Scan for the cell matching the given text and deliver its [x, y] coordinate at center. 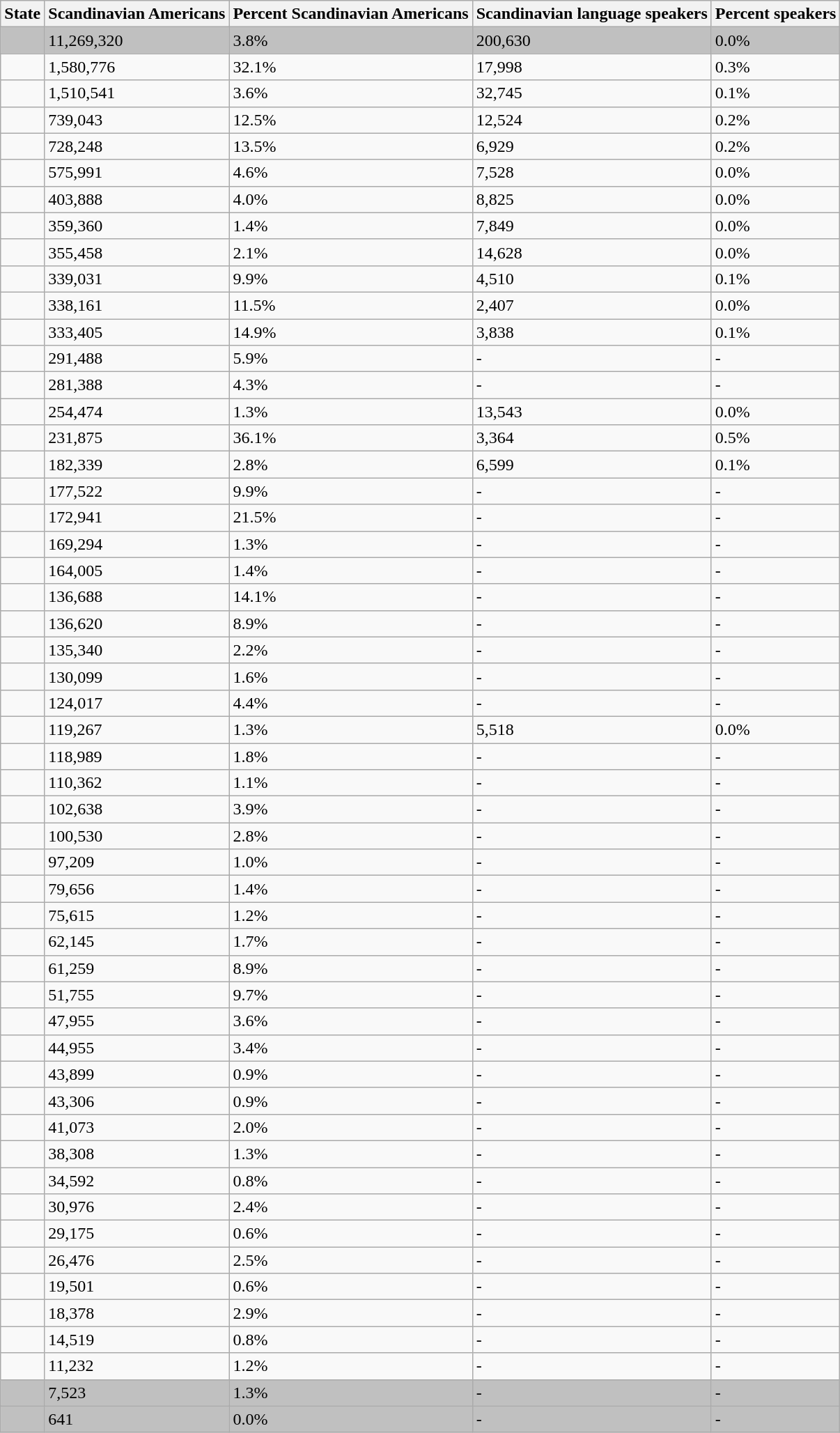
32.1% [351, 67]
13,543 [592, 412]
43,306 [137, 1101]
12,524 [592, 120]
4.6% [351, 173]
182,339 [137, 465]
172,941 [137, 518]
32,745 [592, 93]
110,362 [137, 783]
61,259 [137, 968]
739,043 [137, 120]
130,099 [137, 676]
14.1% [351, 597]
291,488 [137, 359]
38,308 [137, 1154]
281,388 [137, 385]
11.5% [351, 305]
0.5% [776, 438]
4.3% [351, 385]
17,998 [592, 67]
7,528 [592, 173]
118,989 [137, 756]
3,838 [592, 332]
4.0% [351, 199]
75,615 [137, 915]
119,267 [137, 729]
7,523 [137, 1393]
339,031 [137, 279]
12.5% [351, 120]
641 [137, 1419]
135,340 [137, 650]
21.5% [351, 518]
51,755 [137, 995]
18,378 [137, 1313]
1.7% [351, 942]
164,005 [137, 571]
6,599 [592, 465]
136,620 [137, 623]
Scandinavian language speakers [592, 14]
4,510 [592, 279]
5.9% [351, 359]
Percent speakers [776, 14]
5,518 [592, 729]
34,592 [137, 1181]
1,510,541 [137, 93]
728,248 [137, 146]
359,360 [137, 226]
177,522 [137, 491]
2.0% [351, 1127]
231,875 [137, 438]
2.2% [351, 650]
14,519 [137, 1340]
200,630 [592, 40]
3.8% [351, 40]
403,888 [137, 199]
355,458 [137, 252]
1.8% [351, 756]
44,955 [137, 1048]
1.0% [351, 862]
11,269,320 [137, 40]
36.1% [351, 438]
2.1% [351, 252]
7,849 [592, 226]
2.9% [351, 1313]
4.4% [351, 703]
136,688 [137, 597]
14.9% [351, 332]
41,073 [137, 1127]
169,294 [137, 544]
State [22, 14]
62,145 [137, 942]
14,628 [592, 252]
2.4% [351, 1207]
3.4% [351, 1048]
0.3% [776, 67]
1.1% [351, 783]
19,501 [137, 1287]
Percent Scandinavian Americans [351, 14]
124,017 [137, 703]
333,405 [137, 332]
6,929 [592, 146]
575,991 [137, 173]
Scandinavian Americans [137, 14]
43,899 [137, 1074]
1.6% [351, 676]
8,825 [592, 199]
3.9% [351, 810]
26,476 [137, 1260]
47,955 [137, 1021]
1,580,776 [137, 67]
30,976 [137, 1207]
102,638 [137, 810]
29,175 [137, 1234]
338,161 [137, 305]
11,232 [137, 1366]
254,474 [137, 412]
9.7% [351, 995]
100,530 [137, 836]
79,656 [137, 889]
97,209 [137, 862]
13.5% [351, 146]
2,407 [592, 305]
2.5% [351, 1260]
3,364 [592, 438]
